Pinpoint the cell where the given text exists, returning its [x, y] midpoint coordinate. 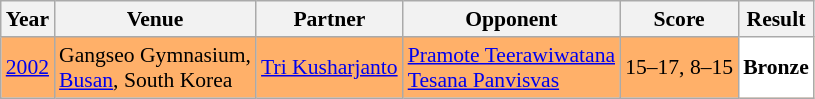
2002 [28, 68]
15–17, 8–15 [679, 68]
Pramote Teerawiwatana Tesana Panvisvas [512, 68]
Gangseo Gymnasium,Busan, South Korea [155, 68]
Score [679, 19]
Opponent [512, 19]
Result [776, 19]
Year [28, 19]
Venue [155, 19]
Tri Kusharjanto [330, 68]
Partner [330, 19]
Bronze [776, 68]
